Search for the cell housing the specified text and yield its (x, y) center coordinate. 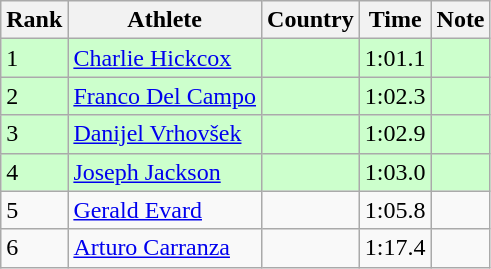
Joseph Jackson (165, 172)
5 (34, 210)
Time (395, 20)
Country (311, 20)
6 (34, 248)
Athlete (165, 20)
1:02.3 (395, 96)
Arturo Carranza (165, 248)
2 (34, 96)
1:02.9 (395, 134)
4 (34, 172)
1:01.1 (395, 58)
1:05.8 (395, 210)
Note (460, 20)
Franco Del Campo (165, 96)
1:03.0 (395, 172)
3 (34, 134)
1 (34, 58)
Charlie Hickcox (165, 58)
Danijel Vrhovšek (165, 134)
Gerald Evard (165, 210)
1:17.4 (395, 248)
Rank (34, 20)
